Pinpoint the cell where the given text exists, returning its (x, y) midpoint coordinate. 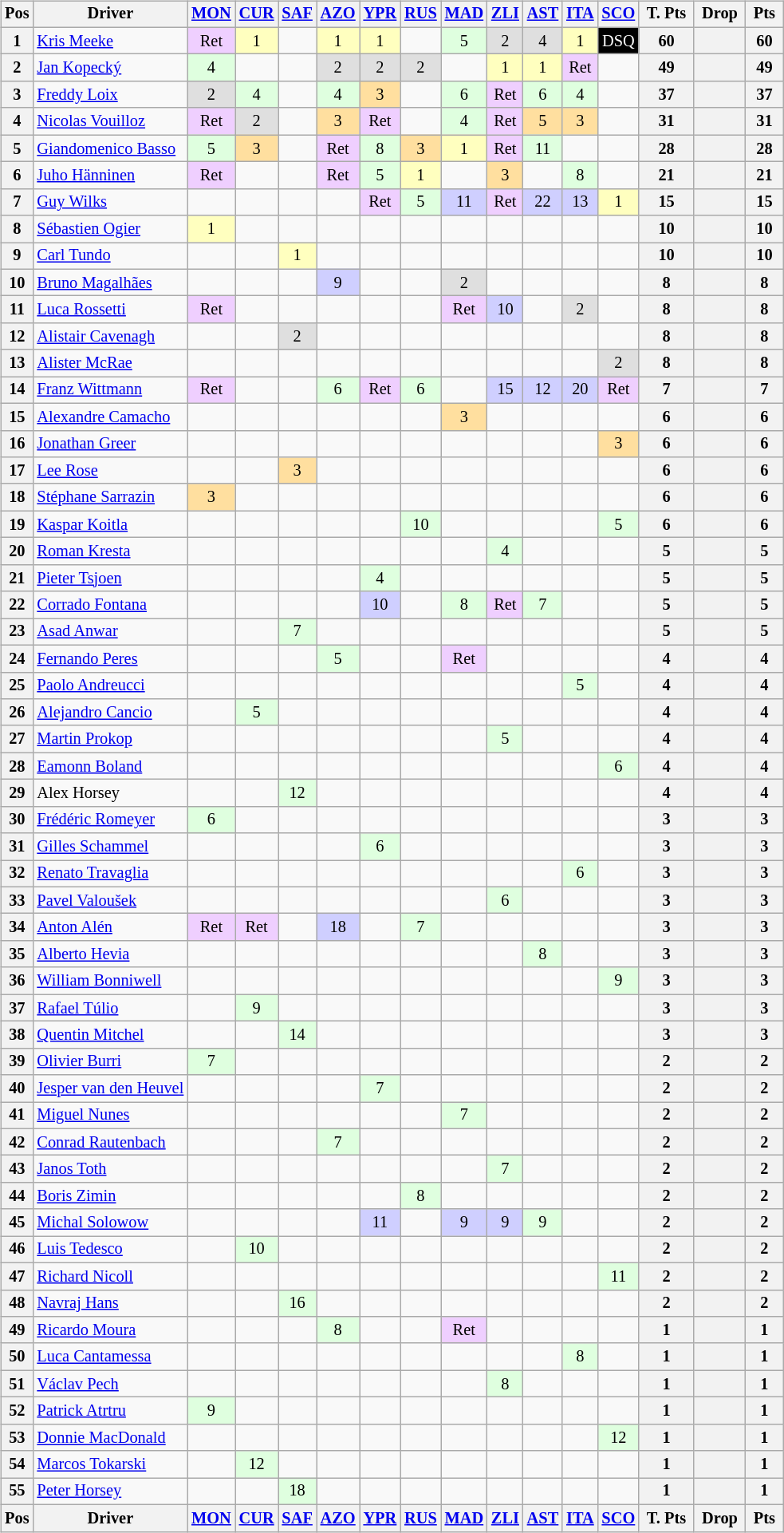
Navraj Hans (110, 1303)
Richard Nicoll (110, 1276)
32 (17, 874)
53 (17, 1437)
Jan Kopecký (110, 68)
Carl Tundo (110, 256)
Pieter Tsjoen (110, 578)
26 (17, 713)
Michal Solowow (110, 1223)
Martin Prokop (110, 739)
54 (17, 1464)
42 (17, 1142)
Olivier Burri (110, 1061)
Pavel Valoušek (110, 900)
35 (17, 954)
45 (17, 1223)
Eamonn Boland (110, 766)
Corrado Fontana (110, 605)
41 (17, 1116)
Luis Tedesco (110, 1250)
Renato Travaglia (110, 874)
Bruno Magalhães (110, 282)
Jesper van den Heuvel (110, 1089)
Sébastien Ogier (110, 229)
William Bonniwell (110, 981)
Alex Horsey (110, 793)
Roman Kresta (110, 551)
Juho Hänninen (110, 176)
52 (17, 1411)
23 (17, 632)
Alister McRae (110, 363)
Rafael Túlio (110, 1008)
50 (17, 1357)
Gilles Schammel (110, 847)
24 (17, 658)
33 (17, 900)
48 (17, 1303)
39 (17, 1061)
Alexandre Camacho (110, 417)
27 (17, 739)
29 (17, 793)
Peter Horsey (110, 1492)
Luca Cantamessa (110, 1357)
38 (17, 1035)
Nicolas Vouilloz (110, 121)
Alejandro Cancio (110, 713)
Jonathan Greer (110, 444)
DSQ (619, 41)
Boris Zimin (110, 1196)
Kris Meeke (110, 41)
Giandomenico Basso (110, 148)
Anton Alén (110, 927)
Alberto Hevia (110, 954)
Alistair Cavenagh (110, 337)
34 (17, 927)
Paolo Andreucci (110, 686)
Guy Wilks (110, 202)
Asad Anwar (110, 632)
Luca Rossetti (110, 310)
44 (17, 1196)
Frédéric Romeyer (110, 820)
Lee Rose (110, 471)
40 (17, 1089)
Janos Toth (110, 1169)
43 (17, 1169)
Freddy Loix (110, 95)
Ricardo Moura (110, 1330)
Conrad Rautenbach (110, 1142)
55 (17, 1492)
Marcos Tokarski (110, 1464)
Stéphane Sarrazin (110, 497)
25 (17, 686)
Donnie MacDonald (110, 1437)
30 (17, 820)
19 (17, 524)
46 (17, 1250)
36 (17, 981)
Quentin Mitchel (110, 1035)
17 (17, 471)
Miguel Nunes (110, 1116)
Václav Pech (110, 1384)
Franz Wittmann (110, 390)
Fernando Peres (110, 658)
51 (17, 1384)
Kaspar Koitla (110, 524)
Patrick Atrtru (110, 1411)
47 (17, 1276)
